Capture the cell that displays the provided text and extract its [x, y] central coordinate. 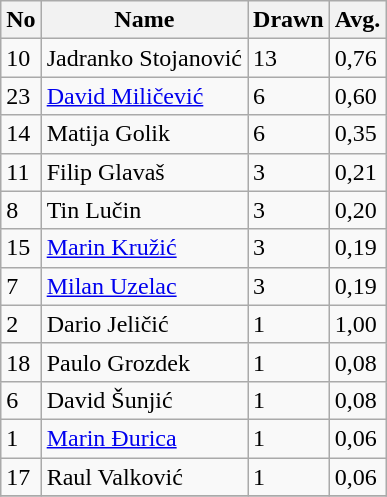
Marin Đurica [144, 438]
2 [21, 324]
23 [21, 96]
14 [21, 134]
Drawn [289, 20]
15 [21, 248]
0,21 [358, 172]
David Šunjić [144, 400]
0,76 [358, 58]
17 [21, 477]
0,60 [358, 96]
18 [21, 362]
Filip Glavaš [144, 172]
Dario Jeličić [144, 324]
13 [289, 58]
Raul Valković [144, 477]
No [21, 20]
0,20 [358, 210]
1,00 [358, 324]
7 [21, 286]
11 [21, 172]
Paulo Grozdek [144, 362]
Tin Lučin [144, 210]
8 [21, 210]
David Miličević [144, 96]
Marin Kružić [144, 248]
Matija Golik [144, 134]
10 [21, 58]
Milan Uzelac [144, 286]
Avg. [358, 20]
Jadranko Stojanović [144, 58]
Name [144, 20]
0,35 [358, 134]
